Return the (X, Y) coordinate for the center point of the cell that contains the specified text.  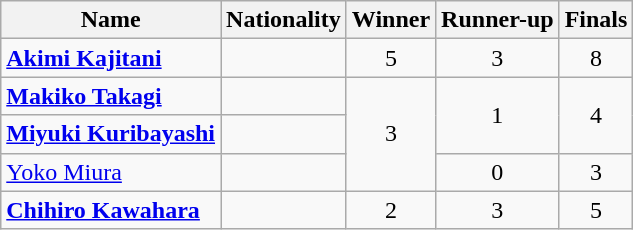
Name (111, 20)
4 (596, 115)
1 (498, 115)
Runner-up (498, 20)
Nationality (284, 20)
Finals (596, 20)
8 (596, 58)
Winner (390, 20)
Yoko Miura (111, 172)
0 (498, 172)
Miyuki Kuribayashi (111, 134)
Makiko Takagi (111, 96)
Akimi Kajitani (111, 58)
2 (390, 210)
Chihiro Kawahara (111, 210)
